Identify which cell holds the provided text, then report its [x, y] central coordinate. 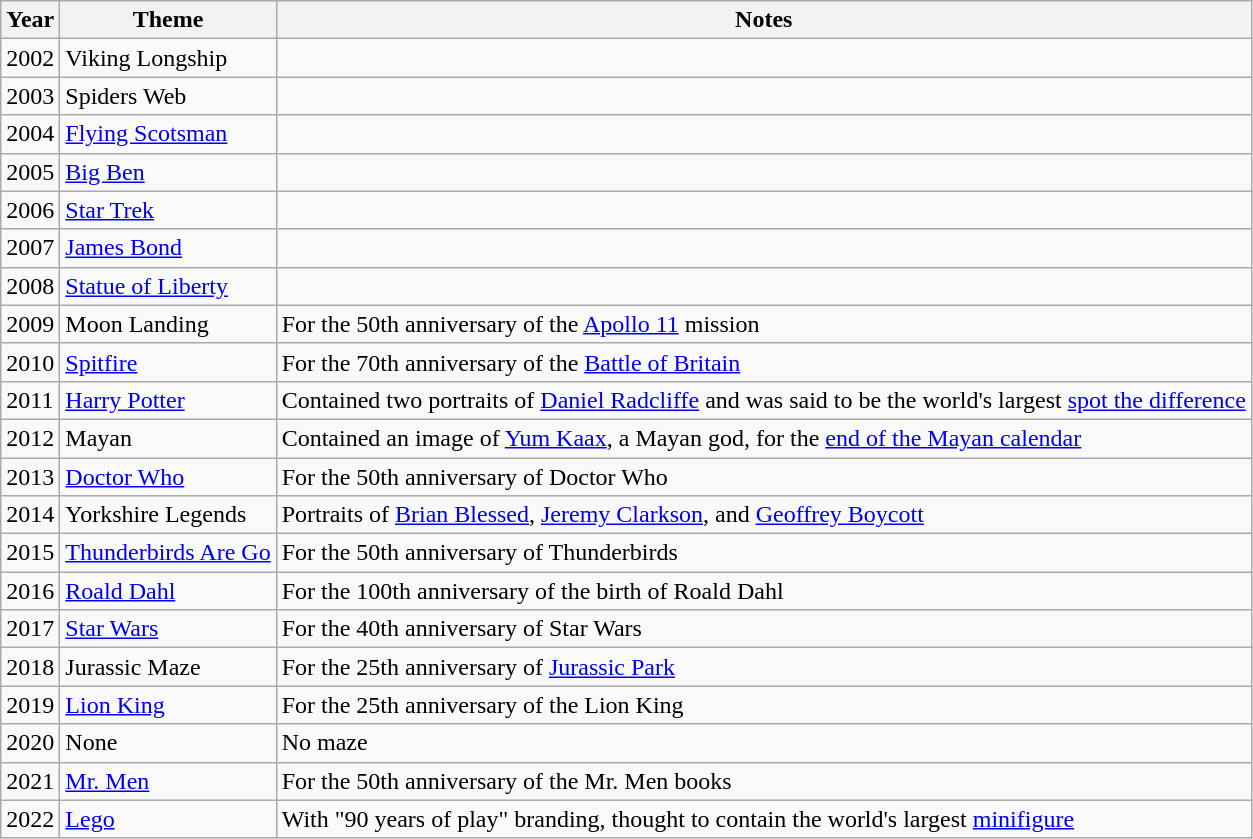
2003 [30, 96]
2019 [30, 705]
2013 [30, 477]
Year [30, 20]
Contained an image of Yum Kaax, a Mayan god, for the end of the Mayan calendar [764, 438]
2017 [30, 629]
2008 [30, 286]
2009 [30, 324]
For the 100th anniversary of the birth of Roald Dahl [764, 591]
None [168, 743]
With "90 years of play" branding, thought to contain the world's largest minifigure [764, 819]
Contained two portraits of Daniel Radcliffe and was said to be the world's largest spot the difference [764, 400]
For the 25th anniversary of the Lion King [764, 705]
Yorkshire Legends [168, 515]
2020 [30, 743]
2004 [30, 134]
Mayan [168, 438]
Mr. Men [168, 781]
2011 [30, 400]
2005 [30, 172]
2006 [30, 210]
Moon Landing [168, 324]
Spiders Web [168, 96]
Lego [168, 819]
2018 [30, 667]
2010 [30, 362]
No maze [764, 743]
Star Trek [168, 210]
Jurassic Maze [168, 667]
2012 [30, 438]
Flying Scotsman [168, 134]
Lion King [168, 705]
2021 [30, 781]
Theme [168, 20]
Roald Dahl [168, 591]
Big Ben [168, 172]
Portraits of Brian Blessed, Jeremy Clarkson, and Geoffrey Boycott [764, 515]
For the 50th anniversary of Doctor Who [764, 477]
2002 [30, 58]
Harry Potter [168, 400]
Star Wars [168, 629]
James Bond [168, 248]
For the 50th anniversary of the Apollo 11 mission [764, 324]
For the 70th anniversary of the Battle of Britain [764, 362]
Statue of Liberty [168, 286]
2014 [30, 515]
Notes [764, 20]
2007 [30, 248]
For the 40th anniversary of Star Wars [764, 629]
For the 50th anniversary of Thunderbirds [764, 553]
2015 [30, 553]
2016 [30, 591]
Thunderbirds Are Go [168, 553]
Doctor Who [168, 477]
For the 50th anniversary of the Mr. Men books [764, 781]
2022 [30, 819]
For the 25th anniversary of Jurassic Park [764, 667]
Spitfire [168, 362]
Viking Longship [168, 58]
